Output the (x, y) coordinate of the center of the cell containing the given text.  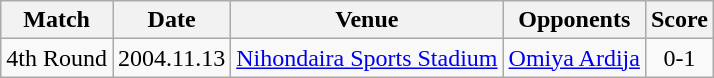
Score (679, 20)
Omiya Ardija (574, 58)
Nihondaira Sports Stadium (367, 58)
0-1 (679, 58)
Venue (367, 20)
Date (171, 20)
Opponents (574, 20)
Match (57, 20)
4th Round (57, 58)
2004.11.13 (171, 58)
